Scan for the cell matching the given text and deliver its (X, Y) coordinate at center. 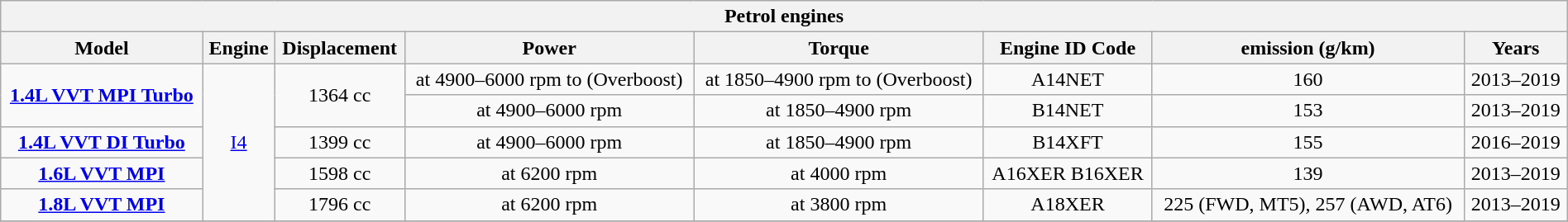
at 4900–6000 rpm to (Overboost) (549, 79)
225 (FWD, MT5), 257 (AWD, AT6) (1308, 205)
Displacement (339, 48)
Model (102, 48)
I4 (238, 142)
Torque (839, 48)
A14NET (1068, 79)
1.8L VVT MPI (102, 205)
139 (1308, 173)
1399 cc (339, 142)
at 3800 rpm (839, 205)
emission (g/km) (1308, 48)
B14XFT (1068, 142)
Years (1515, 48)
at 4000 rpm (839, 173)
A18XER (1068, 205)
2016–2019 (1515, 142)
155 (1308, 142)
1.6L VVT MPI (102, 173)
1598 cc (339, 173)
Engine (238, 48)
B14NET (1068, 111)
1796 cc (339, 205)
at 1850–4900 rpm to (Overboost) (839, 79)
A16XER B16XER (1068, 173)
1364 cc (339, 95)
Engine ID Code (1068, 48)
1.4L VVT MPI Turbo (102, 95)
Power (549, 48)
153 (1308, 111)
Petrol engines (784, 17)
1.4L VVT DI Turbo (102, 142)
160 (1308, 79)
